Return (x, y) of the center of cell containing provided text 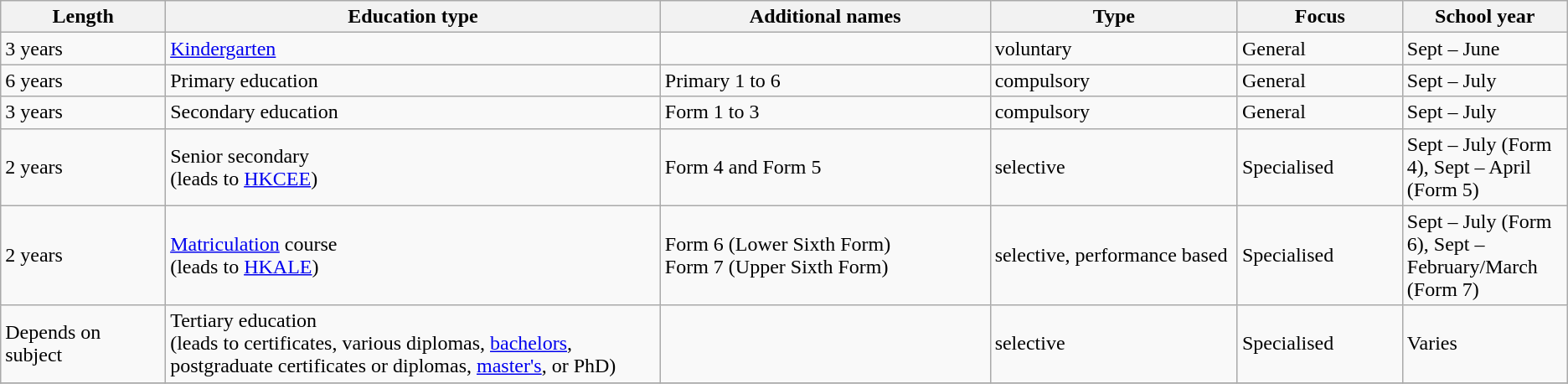
School year (1484, 17)
Tertiary education (leads to certificates, various diplomas, bachelors, postgraduate certificates or diplomas, master's, or PhD) (414, 344)
Secondary education (414, 112)
Primary 1 to 6 (825, 80)
Sept – June (1484, 49)
Form 6 (Lower Sixth Form)Form 7 (Upper Sixth Form) (825, 255)
Matriculation course (leads to HKALE) (414, 255)
Depends on subject (84, 344)
6 years (84, 80)
Additional names (825, 17)
Type (1114, 17)
selective, performance based (1114, 255)
Length (84, 17)
Varies (1484, 344)
Education type (414, 17)
Primary education (414, 80)
Kindergarten (414, 49)
Form 4 and Form 5 (825, 167)
Focus (1320, 17)
Sept – July (Form 4), Sept – April (Form 5) (1484, 167)
Form 1 to 3 (825, 112)
Senior secondary (leads to HKCEE) (414, 167)
voluntary (1114, 49)
Sept – July (Form 6), Sept – February/March (Form 7) (1484, 255)
